Return (X, Y) of the center of cell containing provided text 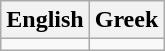
Greek (126, 20)
English (45, 20)
